Return [X, Y] of the center of cell containing provided text 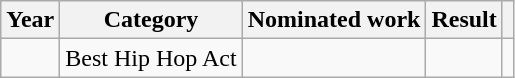
Best Hip Hop Act [151, 58]
Year [30, 20]
Result [464, 20]
Category [151, 20]
Nominated work [334, 20]
